From the cell containing the given text, extract its center point as [X, Y] coordinate. 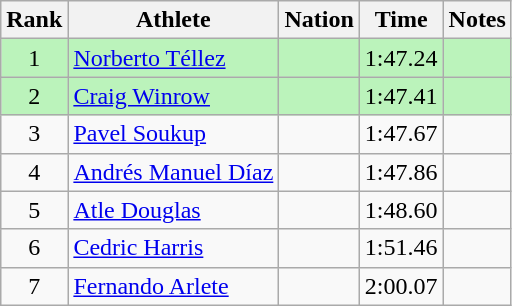
1:47.86 [401, 172]
Rank [34, 20]
1:47.24 [401, 58]
7 [34, 286]
Fernando Arlete [174, 286]
2 [34, 96]
1:47.41 [401, 96]
Athlete [174, 20]
3 [34, 134]
Craig Winrow [174, 96]
Pavel Soukup [174, 134]
Andrés Manuel Díaz [174, 172]
4 [34, 172]
Cedric Harris [174, 248]
2:00.07 [401, 286]
1 [34, 58]
Norberto Téllez [174, 58]
Notes [477, 20]
Nation [319, 20]
Atle Douglas [174, 210]
1:51.46 [401, 248]
1:47.67 [401, 134]
6 [34, 248]
1:48.60 [401, 210]
Time [401, 20]
5 [34, 210]
